Determine the (x, y) coordinate at the center of the cell enclosing the given text.  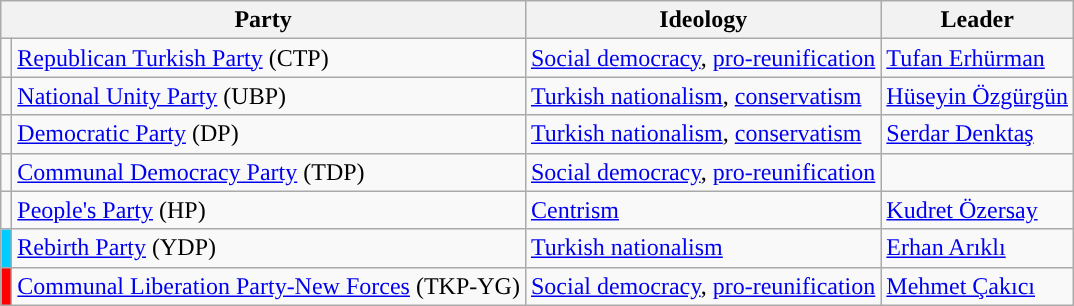
Rebirth Party (YDP) (269, 248)
Democratic Party (DP) (269, 134)
National Unity Party (UBP) (269, 96)
Tufan Erhürman (978, 58)
Hüseyin Özgürgün (978, 96)
Ideology (702, 20)
Serdar Denktaş (978, 134)
Turkish nationalism (702, 248)
Communal Liberation Party-New Forces (TKP-YG) (269, 286)
Kudret Özersay (978, 210)
Republican Turkish Party (CTP) (269, 58)
Party (264, 20)
Mehmet Çakıcı (978, 286)
Erhan Arıklı (978, 248)
Communal Democracy Party (TDP) (269, 172)
People's Party (HP) (269, 210)
Leader (978, 20)
Centrism (702, 210)
